Scan for the cell matching the given text and deliver its [x, y] coordinate at center. 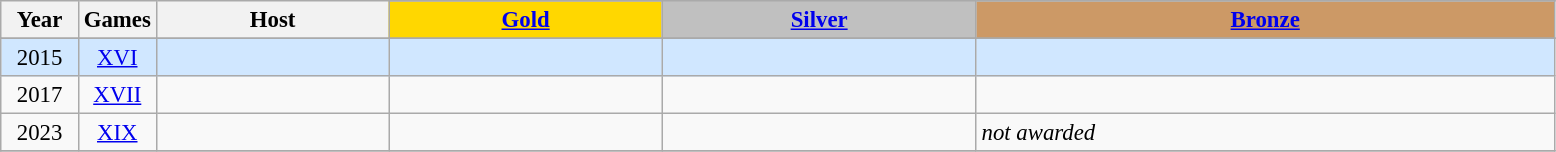
Host [272, 20]
Year [40, 20]
2023 [40, 133]
XVII [117, 95]
XIX [117, 133]
Silver [819, 20]
Games [117, 20]
Bronze [1265, 20]
Gold [526, 20]
not awarded [1265, 133]
2017 [40, 95]
XVI [117, 58]
2015 [40, 58]
